Pinpoint the cell where the given text exists, returning its [x, y] midpoint coordinate. 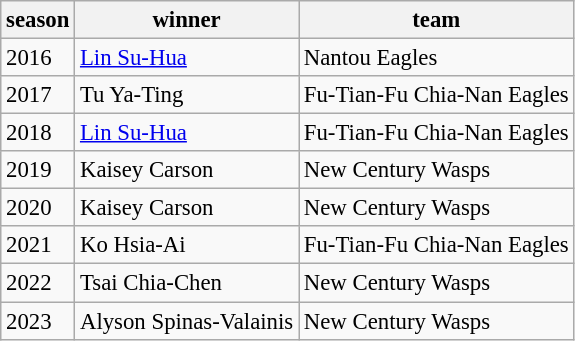
2022 [38, 283]
2018 [38, 133]
2023 [38, 321]
Nantou Eagles [436, 58]
season [38, 20]
Tsai Chia-Chen [187, 283]
2021 [38, 245]
2016 [38, 58]
Ko Hsia-Ai [187, 245]
winner [187, 20]
Tu Ya-Ting [187, 95]
Alyson Spinas-Valainis [187, 321]
2017 [38, 95]
2020 [38, 208]
team [436, 20]
2019 [38, 170]
